For the text-containing cell, return its midpoint in (X, Y) coordinate format. 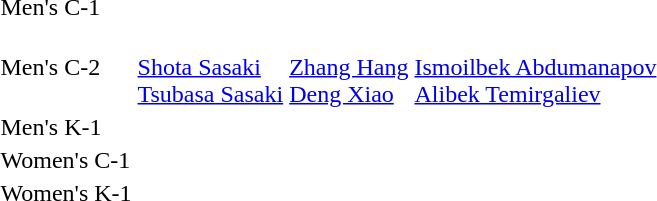
Zhang HangDeng Xiao (349, 67)
Shota SasakiTsubasa Sasaki (210, 67)
